From the cell containing the given text, extract its center point as [x, y] coordinate. 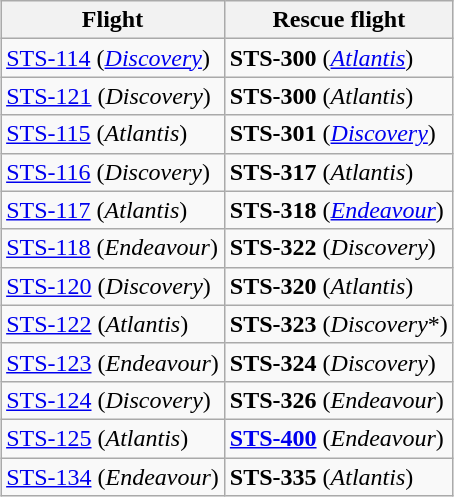
STS-322 (Discovery) [338, 248]
STS-115 (Atlantis) [113, 134]
STS-124 (Discovery) [113, 400]
STS-122 (Atlantis) [113, 324]
Rescue flight [338, 20]
STS-335 (Atlantis) [338, 477]
STS-116 (Discovery) [113, 172]
STS-320 (Atlantis) [338, 286]
STS-114 (Discovery) [113, 58]
STS-400 (Endeavour) [338, 438]
STS-117 (Atlantis) [113, 210]
STS-121 (Discovery) [113, 96]
STS-120 (Discovery) [113, 286]
Flight [113, 20]
STS-125 (Atlantis) [113, 438]
STS-123 (Endeavour) [113, 362]
STS-317 (Atlantis) [338, 172]
STS-326 (Endeavour) [338, 400]
STS-301 (Discovery) [338, 134]
STS-318 (Endeavour) [338, 210]
STS-324 (Discovery) [338, 362]
STS-134 (Endeavour) [113, 477]
STS-323 (Discovery*) [338, 324]
STS-118 (Endeavour) [113, 248]
